Return (x, y) of the center of cell containing provided text 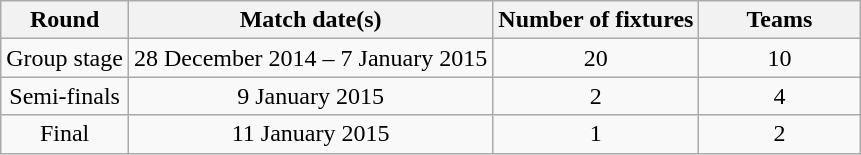
10 (780, 58)
4 (780, 96)
11 January 2015 (310, 134)
Teams (780, 20)
20 (596, 58)
Number of fixtures (596, 20)
Match date(s) (310, 20)
Round (65, 20)
Semi-finals (65, 96)
Final (65, 134)
1 (596, 134)
28 December 2014 – 7 January 2015 (310, 58)
9 January 2015 (310, 96)
Group stage (65, 58)
